Return the [X, Y] coordinate for the center point of the cell that contains the specified text.  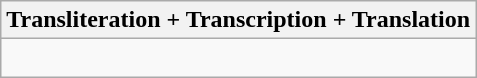
Transliteration + Transcription + Translation [238, 20]
